Detect which cell encompasses the target text, then output its [x, y] center coordinate. 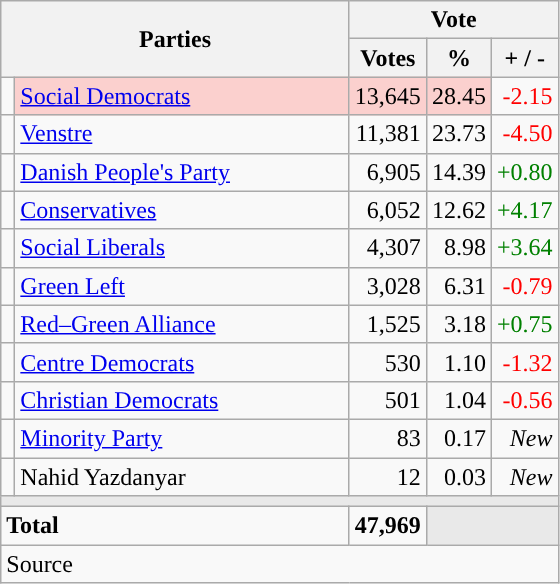
-0.79 [524, 286]
+0.80 [524, 172]
+4.17 [524, 210]
Vote [454, 20]
6.31 [458, 286]
Parties [176, 39]
83 [388, 438]
1,525 [388, 324]
0.03 [458, 477]
Centre Democrats [182, 362]
8.98 [458, 248]
47,969 [388, 526]
1.04 [458, 400]
Social Liberals [182, 248]
Venstre [182, 134]
6,052 [388, 210]
Total [176, 526]
Green Left [182, 286]
3,028 [388, 286]
-2.15 [524, 96]
Social Democrats [182, 96]
-4.50 [524, 134]
-0.56 [524, 400]
530 [388, 362]
+3.64 [524, 248]
12.62 [458, 210]
+0.75 [524, 324]
3.18 [458, 324]
13,645 [388, 96]
0.17 [458, 438]
Votes [388, 58]
Red–Green Alliance [182, 324]
Nahid Yazdanyar [182, 477]
11,381 [388, 134]
Christian Democrats [182, 400]
Conservatives [182, 210]
28.45 [458, 96]
-1.32 [524, 362]
4,307 [388, 248]
14.39 [458, 172]
Danish People's Party [182, 172]
% [458, 58]
12 [388, 477]
501 [388, 400]
1.10 [458, 362]
Source [280, 564]
23.73 [458, 134]
Minority Party [182, 438]
+ / - [524, 58]
6,905 [388, 172]
